Scan for the cell matching the given text and deliver its [X, Y] coordinate at center. 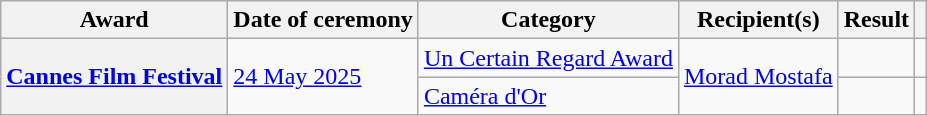
Category [548, 20]
Recipient(s) [758, 20]
Un Certain Regard Award [548, 58]
Cannes Film Festival [114, 77]
Caméra d'Or [548, 96]
Result [876, 20]
24 May 2025 [324, 77]
Award [114, 20]
Date of ceremony [324, 20]
Morad Mostafa [758, 77]
